From the cell containing the given text, extract its center point as [X, Y] coordinate. 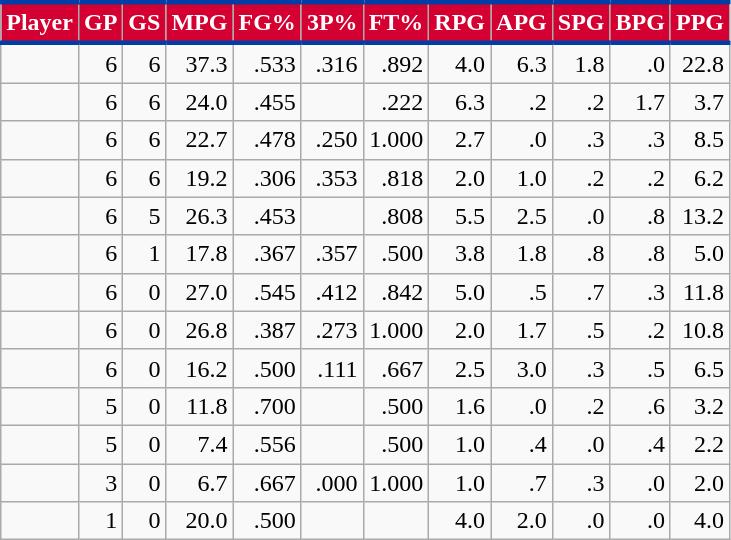
3.0 [522, 368]
3 [100, 483]
GS [144, 22]
.453 [267, 216]
.357 [332, 254]
37.3 [200, 63]
2.7 [460, 140]
10.8 [700, 330]
.818 [396, 178]
3P% [332, 22]
.455 [267, 102]
.111 [332, 368]
26.3 [200, 216]
.842 [396, 292]
.700 [267, 406]
.556 [267, 444]
GP [100, 22]
.000 [332, 483]
8.5 [700, 140]
.222 [396, 102]
3.8 [460, 254]
RPG [460, 22]
.478 [267, 140]
16.2 [200, 368]
.387 [267, 330]
PPG [700, 22]
.808 [396, 216]
26.8 [200, 330]
27.0 [200, 292]
13.2 [700, 216]
22.8 [700, 63]
.6 [640, 406]
2.2 [700, 444]
7.4 [200, 444]
3.7 [700, 102]
17.8 [200, 254]
.412 [332, 292]
6.5 [700, 368]
.353 [332, 178]
.250 [332, 140]
.273 [332, 330]
3.2 [700, 406]
22.7 [200, 140]
SPG [581, 22]
.367 [267, 254]
.533 [267, 63]
1.6 [460, 406]
FT% [396, 22]
.892 [396, 63]
FG% [267, 22]
6.7 [200, 483]
20.0 [200, 521]
.306 [267, 178]
APG [522, 22]
Player [40, 22]
6.2 [700, 178]
.316 [332, 63]
BPG [640, 22]
24.0 [200, 102]
19.2 [200, 178]
MPG [200, 22]
.545 [267, 292]
5.5 [460, 216]
